Pinpoint the cell where the given text exists, returning its [X, Y] midpoint coordinate. 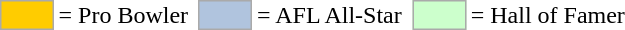
= Pro Bowler [124, 15]
= AFL All-Star [330, 15]
